From the cell containing the given text, extract its center point as [x, y] coordinate. 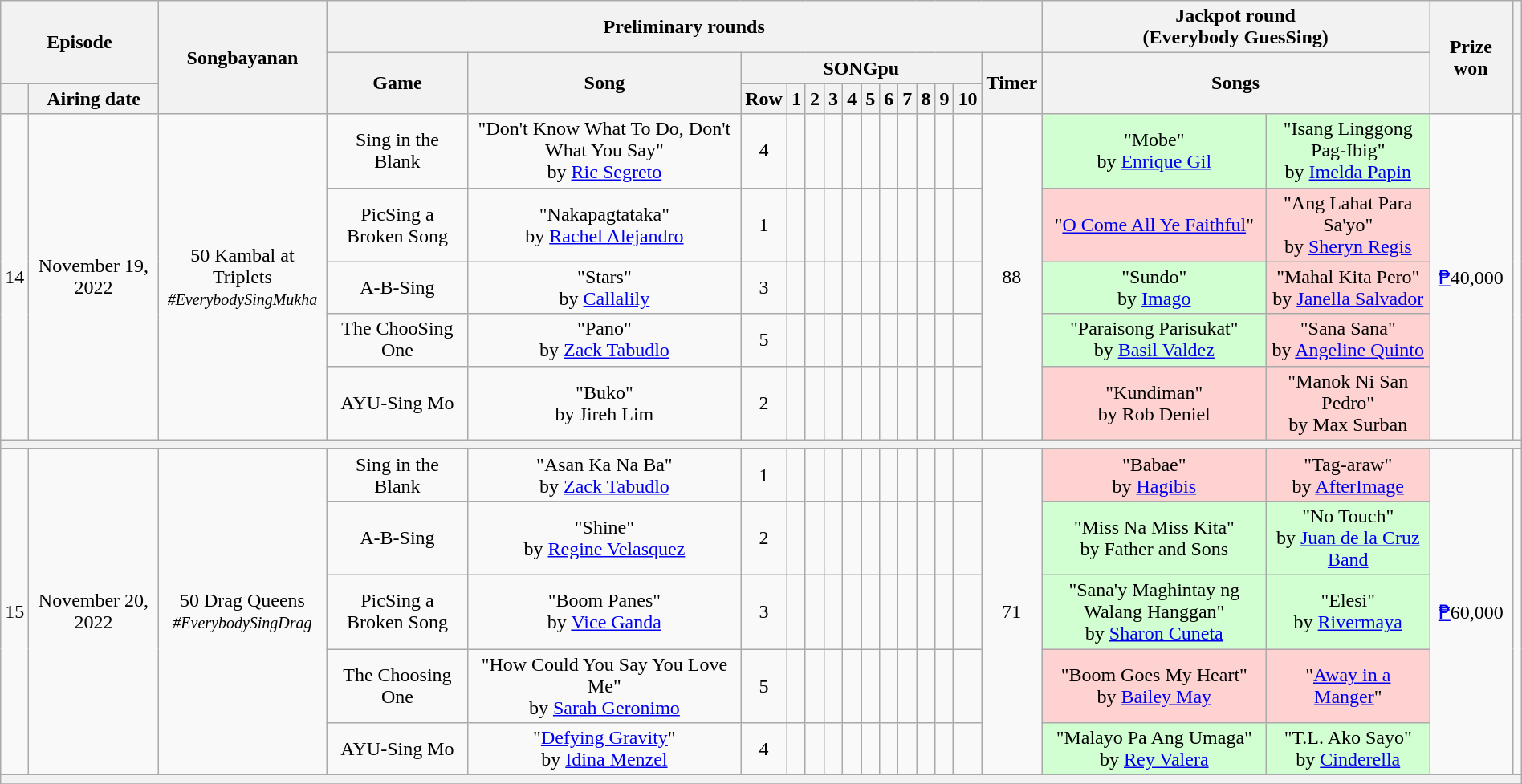
Jackpot round(Everybody GuesSing) [1236, 27]
"Malayo Pa Ang Umaga"by Rey Valera [1154, 749]
"Away in a Manger" [1349, 685]
"Kundiman"by Rob Deniel [1154, 403]
"Manok Ni San Pedro"by Max Surban [1349, 403]
The ChooSing One [397, 340]
50 Kambal at Triplets#EverybodySingMukha [242, 277]
Song [604, 83]
"Sundo"by Imago [1154, 287]
"T.L. Ako Sayo"by Cinderella [1349, 749]
7 [907, 99]
"Mahal Kita Pero"by Janella Salvador [1349, 287]
8 [926, 99]
"No Touch"by Juan de la Cruz Band [1349, 538]
"Ang Lahat Para Sa'yo"by Sheryn Regis [1349, 225]
"Babae"by Hagibis [1154, 475]
Preliminary rounds [684, 27]
Airing date [93, 99]
SONGpu [861, 68]
"Nakapagtataka"by Rachel Alejandro [604, 225]
"Paraisong Parisukat"by Basil Valdez [1154, 340]
"Defying Gravity"by Idina Menzel [604, 749]
"Don't Know What To Do, Don't What You Say"by Ric Segreto [604, 151]
6 [889, 99]
"Isang Linggong Pag-Ibig"by Imelda Papin [1349, 151]
Game [397, 83]
15 [14, 611]
November 19, 2022 [93, 277]
"Miss Na Miss Kita"by Father and Sons [1154, 538]
"Mobe"by Enrique Gil [1154, 151]
"Boom Panes"by Vice Ganda [604, 611]
"Tag-araw"by AfterImage [1349, 475]
"Shine"by Regine Velasquez [604, 538]
"Boom Goes My Heart"by Bailey May [1154, 685]
"O Come All Ye Faithful" [1154, 225]
14 [14, 277]
50 Drag Queens#EverybodySingDrag [242, 611]
"Asan Ka Na Ba"by Zack Tabudlo [604, 475]
"How Could You Say You Love Me"by Sarah Geronimo [604, 685]
Songbayanan [242, 58]
November 20, 2022 [93, 611]
Prize won [1471, 58]
"Elesi"by Rivermaya [1349, 611]
88 [1011, 277]
"Stars"by Callalily [604, 287]
71 [1011, 611]
"Buko"by Jireh Lim [604, 403]
9 [944, 99]
Row [764, 99]
Timer [1011, 83]
Episode [79, 42]
10 [968, 99]
"Sana Sana"by Angeline Quinto [1349, 340]
Songs [1236, 83]
₱60,000 [1471, 611]
"Pano"by Zack Tabudlo [604, 340]
₱40,000 [1471, 277]
The Choosing One [397, 685]
"Sana'y Maghintay ng Walang Hanggan"by Sharon Cuneta [1154, 611]
